From the cell containing the given text, extract its center point as (x, y) coordinate. 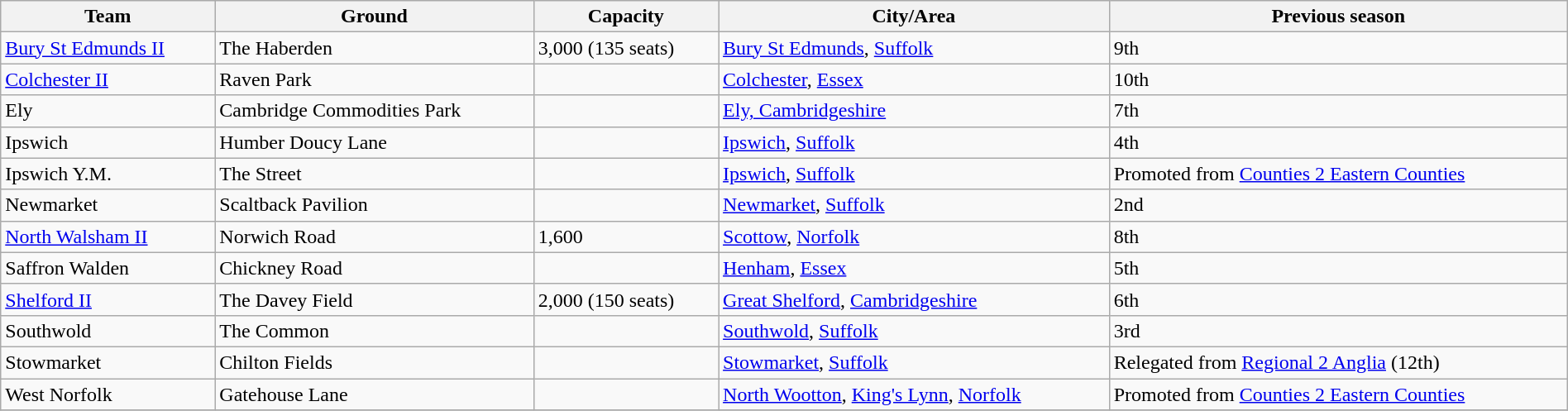
3rd (1338, 331)
Newmarket, Suffolk (915, 205)
Stowmarket, Suffolk (915, 362)
Colchester II (108, 79)
Southwold (108, 331)
1,600 (625, 237)
City/Area (915, 17)
Ground (374, 17)
The Haberden (374, 48)
9th (1338, 48)
Henham, Essex (915, 268)
Relegated from Regional 2 Anglia (12th) (1338, 362)
8th (1338, 237)
Chickney Road (374, 268)
4th (1338, 142)
Cambridge Commodities Park (374, 111)
Newmarket (108, 205)
The Common (374, 331)
Gatehouse Lane (374, 394)
Ely, Cambridgeshire (915, 111)
North Walsham II (108, 237)
2,000 (150 seats) (625, 299)
3,000 (135 seats) (625, 48)
7th (1338, 111)
The Street (374, 174)
6th (1338, 299)
Colchester, Essex (915, 79)
North Wootton, King's Lynn, Norfolk (915, 394)
Shelford II (108, 299)
Ely (108, 111)
5th (1338, 268)
Southwold, Suffolk (915, 331)
Bury St Edmunds, Suffolk (915, 48)
Ipswich Y.M. (108, 174)
10th (1338, 79)
Great Shelford, Cambridgeshire (915, 299)
Norwich Road (374, 237)
West Norfolk (108, 394)
Saffron Walden (108, 268)
Scaltback Pavilion (374, 205)
Previous season (1338, 17)
Team (108, 17)
Stowmarket (108, 362)
Scottow, Norfolk (915, 237)
Raven Park (374, 79)
Capacity (625, 17)
Humber Doucy Lane (374, 142)
Chilton Fields (374, 362)
Bury St Edmunds II (108, 48)
Ipswich (108, 142)
The Davey Field (374, 299)
2nd (1338, 205)
